Return [X, Y] of the center of cell containing provided text 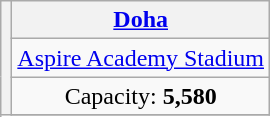
Capacity: 5,580 [141, 96]
Doha [141, 20]
Aspire Academy Stadium [141, 58]
